Return (X, Y) of the center of cell containing provided text 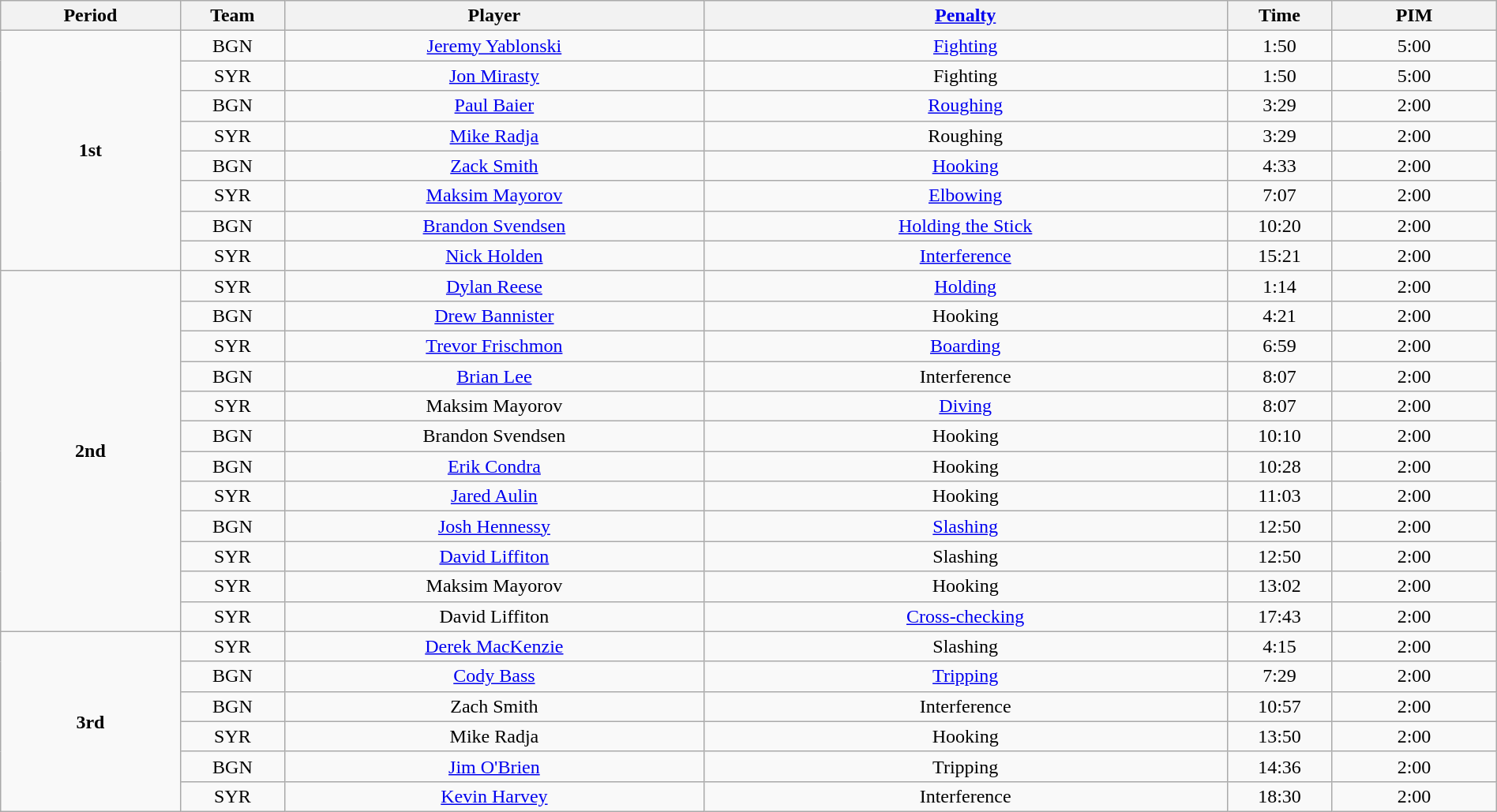
Holding the Stick (965, 226)
Player (494, 16)
10:20 (1279, 226)
Dylan Reese (494, 286)
1st (90, 151)
17:43 (1279, 616)
Drew Bannister (494, 316)
Holding (965, 286)
Team (232, 16)
4:33 (1279, 166)
Jared Aulin (494, 496)
Jon Mirasty (494, 76)
Erik Condra (494, 466)
10:10 (1279, 436)
18:30 (1279, 796)
Jeremy Yablonski (494, 46)
Nick Holden (494, 256)
Diving (965, 406)
Elbowing (965, 196)
7:29 (1279, 676)
Paul Baier (494, 106)
14:36 (1279, 766)
Jim O'Brien (494, 766)
Cody Bass (494, 676)
2nd (90, 451)
1:14 (1279, 286)
Zack Smith (494, 166)
Boarding (965, 346)
Period (90, 16)
4:15 (1279, 646)
15:21 (1279, 256)
10:28 (1279, 466)
Trevor Frischmon (494, 346)
Derek MacKenzie (494, 646)
PIM (1414, 16)
Cross-checking (965, 616)
Brian Lee (494, 376)
6:59 (1279, 346)
Kevin Harvey (494, 796)
13:02 (1279, 586)
3rd (90, 721)
10:57 (1279, 706)
11:03 (1279, 496)
4:21 (1279, 316)
13:50 (1279, 736)
Zach Smith (494, 706)
Penalty (965, 16)
Josh Hennessy (494, 526)
Time (1279, 16)
7:07 (1279, 196)
